Locate the cell with the specified text and output its [x, y] center coordinate. 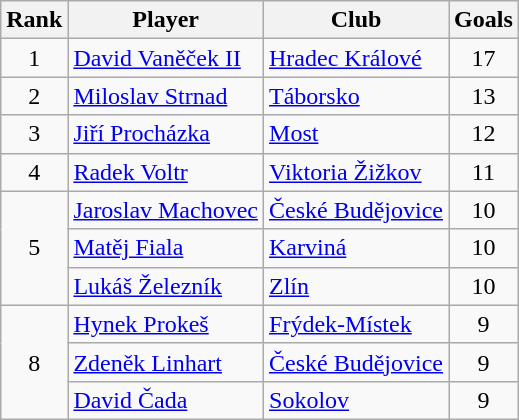
Zdeněk Linhart [166, 362]
Zlín [356, 286]
Rank [34, 20]
Player [166, 20]
Lukáš Železník [166, 286]
Radek Voltr [166, 172]
Jiří Procházka [166, 134]
Jaroslav Machovec [166, 210]
Goals [484, 20]
Matěj Fiala [166, 248]
13 [484, 96]
Karviná [356, 248]
Táborsko [356, 96]
4 [34, 172]
3 [34, 134]
Most [356, 134]
2 [34, 96]
David Čada [166, 400]
17 [484, 58]
Miloslav Strnad [166, 96]
Frýdek-Místek [356, 324]
Hradec Králové [356, 58]
Club [356, 20]
1 [34, 58]
12 [484, 134]
Hynek Prokeš [166, 324]
Viktoria Žižkov [356, 172]
Sokolov [356, 400]
11 [484, 172]
8 [34, 362]
5 [34, 248]
David Vaněček II [166, 58]
